Capture the cell that displays the provided text and extract its [X, Y] central coordinate. 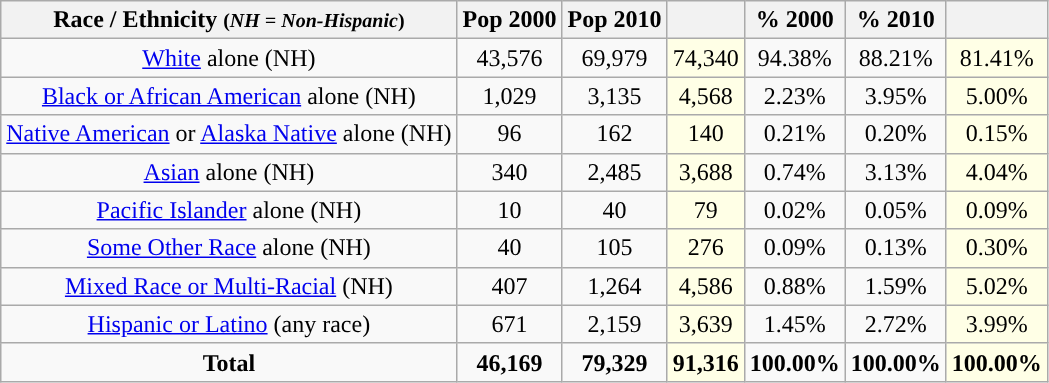
Some Other Race alone (NH) [229, 248]
105 [614, 248]
3,688 [706, 172]
0.88% [794, 286]
Pacific Islander alone (NH) [229, 210]
340 [510, 172]
91,316 [706, 362]
2.23% [794, 96]
3,639 [706, 324]
2,159 [614, 324]
1.45% [794, 324]
79,329 [614, 362]
3,135 [614, 96]
4,586 [706, 286]
3.99% [996, 324]
1,264 [614, 286]
407 [510, 286]
0.02% [794, 210]
5.00% [996, 96]
2,485 [614, 172]
Mixed Race or Multi-Racial (NH) [229, 286]
White alone (NH) [229, 58]
69,979 [614, 58]
4,568 [706, 96]
1,029 [510, 96]
Hispanic or Latino (any race) [229, 324]
5.02% [996, 286]
Race / Ethnicity (NH = Non-Hispanic) [229, 20]
1.59% [896, 286]
94.38% [794, 58]
Pop 2000 [510, 20]
3.13% [896, 172]
46,169 [510, 362]
Asian alone (NH) [229, 172]
2.72% [896, 324]
Pop 2010 [614, 20]
43,576 [510, 58]
88.21% [896, 58]
Native American or Alaska Native alone (NH) [229, 134]
Total [229, 362]
3.95% [896, 96]
140 [706, 134]
81.41% [996, 58]
0.30% [996, 248]
Black or African American alone (NH) [229, 96]
0.05% [896, 210]
276 [706, 248]
96 [510, 134]
671 [510, 324]
10 [510, 210]
0.21% [794, 134]
0.20% [896, 134]
162 [614, 134]
4.04% [996, 172]
% 2010 [896, 20]
79 [706, 210]
0.74% [794, 172]
% 2000 [794, 20]
74,340 [706, 58]
0.15% [996, 134]
0.13% [896, 248]
